Scan for the cell matching the given text and deliver its (X, Y) coordinate at center. 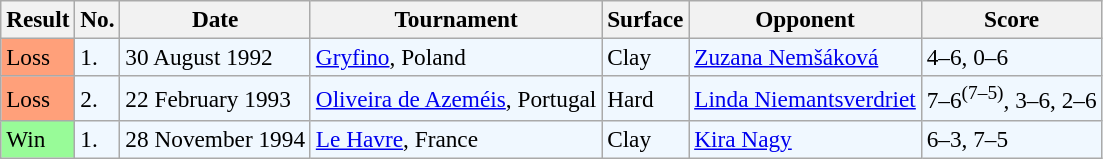
4–6, 0–6 (1012, 57)
Result (38, 19)
Date (215, 19)
7–6(7–5), 3–6, 2–6 (1012, 98)
Surface (646, 19)
2. (98, 98)
Kira Nagy (805, 139)
22 February 1993 (215, 98)
Oliveira de Azeméis, Portugal (456, 98)
Linda Niemantsverdriet (805, 98)
Opponent (805, 19)
Hard (646, 98)
Le Havre, France (456, 139)
30 August 1992 (215, 57)
28 November 1994 (215, 139)
6–3, 7–5 (1012, 139)
Win (38, 139)
Tournament (456, 19)
Score (1012, 19)
No. (98, 19)
Zuzana Nemšáková (805, 57)
Gryfino, Poland (456, 57)
